Identify which cell holds the provided text, then report its (x, y) central coordinate. 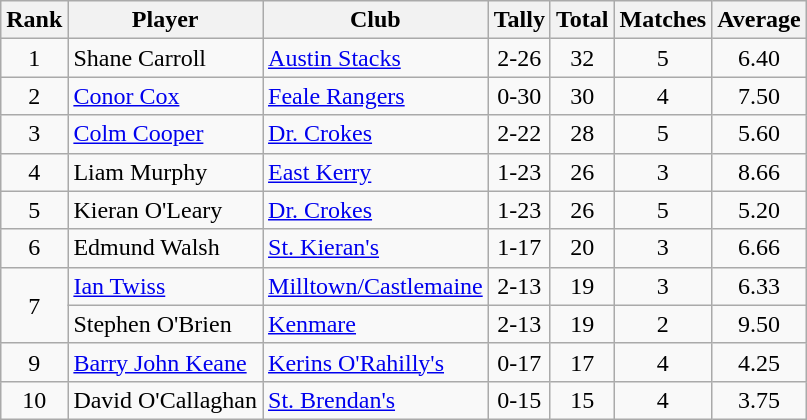
Player (166, 20)
Tally (519, 20)
10 (34, 400)
2-22 (519, 134)
Barry John Keane (166, 362)
1-17 (519, 248)
7 (34, 305)
32 (582, 58)
1 (34, 58)
8.66 (760, 172)
30 (582, 96)
2-26 (519, 58)
Liam Murphy (166, 172)
St. Kieran's (376, 248)
Rank (34, 20)
28 (582, 134)
17 (582, 362)
Kerins O'Rahilly's (376, 362)
5.20 (760, 210)
4.25 (760, 362)
Total (582, 20)
20 (582, 248)
Shane Carroll (166, 58)
Ian Twiss (166, 286)
15 (582, 400)
Club (376, 20)
Austin Stacks (376, 58)
Average (760, 20)
0-15 (519, 400)
7.50 (760, 96)
5.60 (760, 134)
Stephen O'Brien (166, 324)
Kenmare (376, 324)
St. Brendan's (376, 400)
0-30 (519, 96)
Kieran O'Leary (166, 210)
Matches (663, 20)
0-17 (519, 362)
6 (34, 248)
9 (34, 362)
6.40 (760, 58)
Conor Cox (166, 96)
6.66 (760, 248)
Colm Cooper (166, 134)
Edmund Walsh (166, 248)
3.75 (760, 400)
9.50 (760, 324)
David O'Callaghan (166, 400)
6.33 (760, 286)
Milltown/Castlemaine (376, 286)
Feale Rangers (376, 96)
East Kerry (376, 172)
